Capture the cell that displays the provided text and extract its (X, Y) central coordinate. 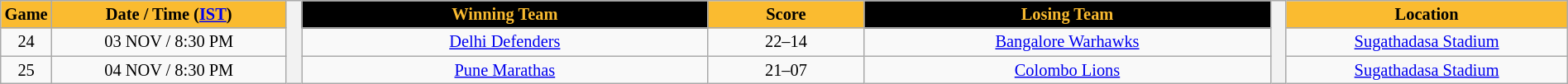
Date / Time (IST) (169, 14)
Pune Marathas (504, 70)
Colombo Lions (1067, 70)
Winning Team (504, 14)
Location (1427, 14)
21–07 (786, 70)
24 (26, 42)
Delhi Defenders (504, 42)
22–14 (786, 42)
03 NOV / 8:30 PM (169, 42)
Losing Team (1067, 14)
25 (26, 70)
Bangalore Warhawks (1067, 42)
04 NOV / 8:30 PM (169, 70)
Score (786, 14)
Game (26, 14)
